Extract the [x, y] coordinate from the center of the cell holding the provided text.  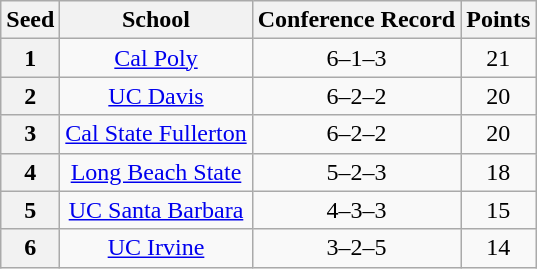
School [156, 20]
Points [498, 20]
Conference Record [356, 20]
6 [30, 248]
Seed [30, 20]
5 [30, 210]
UC Santa Barbara [156, 210]
4–3–3 [356, 210]
14 [498, 248]
2 [30, 96]
Long Beach State [156, 172]
Cal Poly [156, 58]
3–2–5 [356, 248]
1 [30, 58]
4 [30, 172]
5–2–3 [356, 172]
6–1–3 [356, 58]
3 [30, 134]
UC Irvine [156, 248]
21 [498, 58]
18 [498, 172]
15 [498, 210]
UC Davis [156, 96]
Cal State Fullerton [156, 134]
